From the cell containing the given text, extract its center point as [x, y] coordinate. 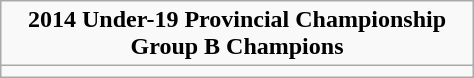
2014 Under-19 Provincial Championship Group B Champions [237, 34]
